Identify which cell holds the provided text, then report its [x, y] central coordinate. 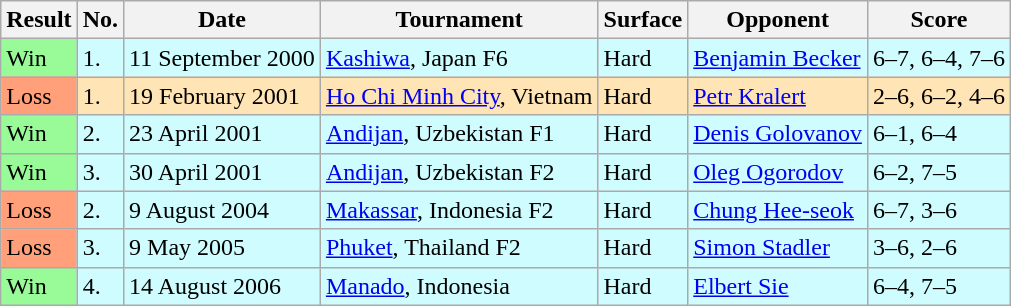
Makassar, Indonesia F2 [459, 210]
19 February 2001 [222, 96]
Result [39, 20]
14 August 2006 [222, 286]
Simon Stadler [778, 248]
6–4, 7–5 [938, 286]
Andijan, Uzbekistan F1 [459, 134]
2–6, 6–2, 4–6 [938, 96]
4. [100, 286]
6–2, 7–5 [938, 172]
Petr Kralert [778, 96]
Score [938, 20]
Andijan, Uzbekistan F2 [459, 172]
6–1, 6–4 [938, 134]
No. [100, 20]
Benjamin Becker [778, 58]
Manado, Indonesia [459, 286]
6–7, 3–6 [938, 210]
Elbert Sie [778, 286]
Chung Hee-seok [778, 210]
3–6, 2–6 [938, 248]
Denis Golovanov [778, 134]
Kashiwa, Japan F6 [459, 58]
23 April 2001 [222, 134]
Date [222, 20]
6–7, 6–4, 7–6 [938, 58]
Surface [643, 20]
Oleg Ogorodov [778, 172]
30 April 2001 [222, 172]
9 August 2004 [222, 210]
Tournament [459, 20]
Phuket, Thailand F2 [459, 248]
11 September 2000 [222, 58]
Ho Chi Minh City, Vietnam [459, 96]
9 May 2005 [222, 248]
Opponent [778, 20]
